Return [X, Y] of the center of cell containing provided text 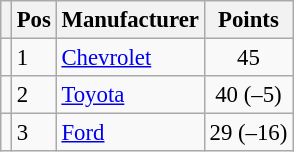
40 (–5) [248, 95]
1 [34, 58]
Ford [130, 133]
Manufacturer [130, 20]
3 [34, 133]
Toyota [130, 95]
29 (–16) [248, 133]
Points [248, 20]
45 [248, 58]
2 [34, 95]
Chevrolet [130, 58]
Pos [34, 20]
